Return the (x, y) coordinate for the center point of the cell that contains the specified text.  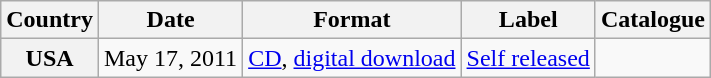
Label (528, 20)
Self released (528, 58)
Date (170, 20)
Country (50, 20)
CD, digital download (352, 58)
Catalogue (652, 20)
USA (50, 58)
May 17, 2011 (170, 58)
Format (352, 20)
